Return [X, Y] of the center of cell containing provided text 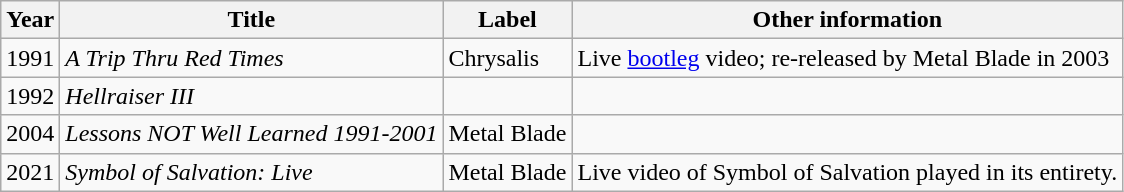
1992 [30, 96]
Lessons NOT Well Learned 1991-2001 [252, 134]
A Trip Thru Red Times [252, 58]
Live bootleg video; re-released by Metal Blade in 2003 [848, 58]
Other information [848, 20]
Chrysalis [508, 58]
Live video of Symbol of Salvation played in its entirety. [848, 172]
2004 [30, 134]
Year [30, 20]
Label [508, 20]
1991 [30, 58]
2021 [30, 172]
Hellraiser III [252, 96]
Symbol of Salvation: Live [252, 172]
Title [252, 20]
